Provide the [x, y] coordinate of the cell's center where the given text is located.  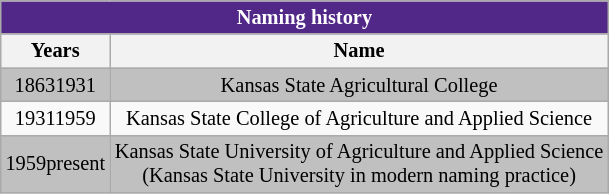
Name [359, 51]
1959present [56, 164]
Kansas State Agricultural College [359, 85]
Naming history [305, 18]
Kansas State University of Agriculture and Applied Science(Kansas State University in modern naming practice) [359, 164]
19311959 [56, 119]
18631931 [56, 85]
Years [56, 51]
Kansas State College of Agriculture and Applied Science [359, 119]
